Output the [X, Y] coordinate of the center of the cell containing the given text.  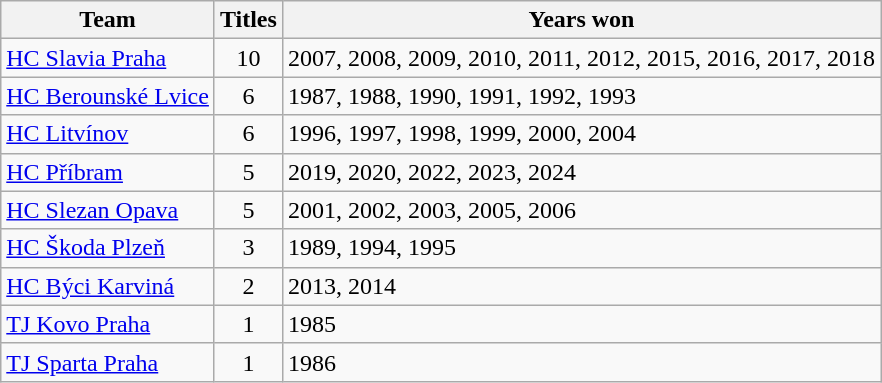
2001, 2002, 2003, 2005, 2006 [581, 210]
1985 [581, 324]
1987, 1988, 1990, 1991, 1992, 1993 [581, 96]
HC Litvínov [108, 134]
Team [108, 20]
2007, 2008, 2009, 2010, 2011, 2012, 2015, 2016, 2017, 2018 [581, 58]
HC Příbram [108, 172]
10 [248, 58]
1989, 1994, 1995 [581, 248]
1986 [581, 362]
TJ Sparta Praha [108, 362]
2019, 2020, 2022, 2023, 2024 [581, 172]
HC Slavia Praha [108, 58]
HC Slezan Opava [108, 210]
2 [248, 286]
3 [248, 248]
2013, 2014 [581, 286]
Titles [248, 20]
HC Škoda Plzeň [108, 248]
1996, 1997, 1998, 1999, 2000, 2004 [581, 134]
HC Býci Karviná [108, 286]
TJ Kovo Praha [108, 324]
Years won [581, 20]
HC Berounské Lvice [108, 96]
